Return (X, Y) of the center of cell containing provided text 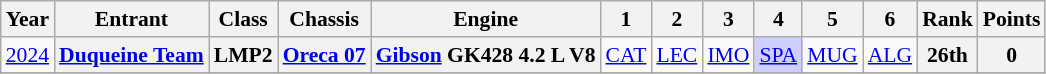
LMP2 (244, 55)
6 (890, 19)
5 (832, 19)
3 (728, 19)
Duqueine Team (132, 55)
2024 (28, 55)
2 (676, 19)
Engine (486, 19)
CAT (626, 55)
Chassis (324, 19)
Gibson GK428 4.2 L V8 (486, 55)
IMO (728, 55)
1 (626, 19)
Rank (948, 19)
Year (28, 19)
26th (948, 55)
Entrant (132, 19)
MUG (832, 55)
ALG (890, 55)
SPA (778, 55)
LEC (676, 55)
Oreca 07 (324, 55)
4 (778, 19)
Class (244, 19)
0 (1012, 55)
Points (1012, 19)
